Extract the [x, y] coordinate from the center of the cell holding the provided text.  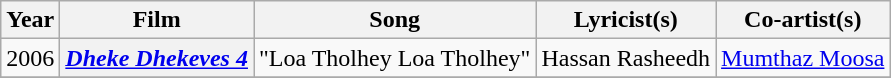
Hassan Rasheedh [626, 58]
Lyricist(s) [626, 20]
Film [157, 20]
Dheke Dhekeves 4 [157, 58]
Song [395, 20]
"Loa Tholhey Loa Tholhey" [395, 58]
2006 [30, 58]
Co-artist(s) [803, 20]
Mumthaz Moosa [803, 58]
Year [30, 20]
